From the cell containing the given text, extract its center point as [x, y] coordinate. 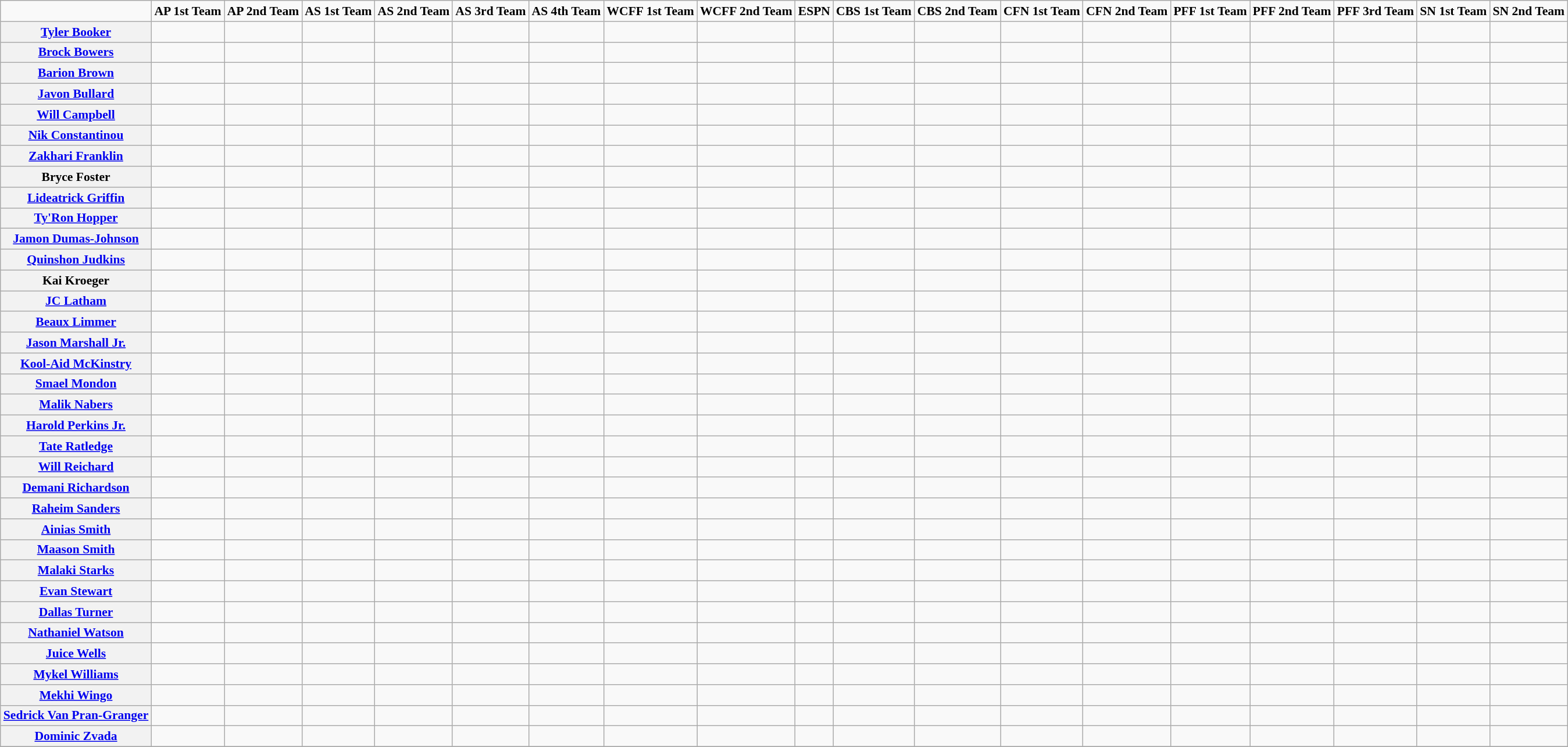
Quinshon Judkins [76, 260]
Kai Kroeger [76, 280]
AS 1st Team [338, 11]
Malik Nabers [76, 405]
Zakhari Franklin [76, 156]
Maason Smith [76, 550]
Harold Perkins Jr. [76, 426]
AS 3rd Team [491, 11]
Malaki Starks [76, 571]
Ainias Smith [76, 529]
Tate Ratledge [76, 446]
SN 2nd Team [1528, 11]
Demani Richardson [76, 488]
PFF 3rd Team [1376, 11]
Beaux Limmer [76, 322]
CBS 2nd Team [958, 11]
Dominic Zvada [76, 737]
Brock Bowers [76, 52]
Kool-Aid McKinstry [76, 364]
Sedrick Van Pran-Granger [76, 716]
Ty'Ron Hopper [76, 218]
Nathaniel Watson [76, 633]
Juice Wells [76, 654]
Will Campbell [76, 115]
PFF 1st Team [1210, 11]
JC Latham [76, 301]
WCFF 1st Team [650, 11]
SN 1st Team [1453, 11]
Bryce Foster [76, 177]
Lideatrick Griffin [76, 198]
PFF 2nd Team [1292, 11]
Tyler Booker [76, 32]
AS 4th Team [566, 11]
Barion Brown [76, 73]
Dallas Turner [76, 612]
Raheim Sanders [76, 508]
CFN 1st Team [1042, 11]
Will Reichard [76, 467]
Evan Stewart [76, 592]
CFN 2nd Team [1127, 11]
AS 2nd Team [414, 11]
Smael Mondon [76, 384]
Mekhi Wingo [76, 695]
WCFF 2nd Team [747, 11]
Javon Bullard [76, 94]
CBS 1st Team [874, 11]
Nik Constantinou [76, 136]
Mykel Williams [76, 674]
AP 2nd Team [263, 11]
AP 1st Team [187, 11]
Jason Marshall Jr. [76, 343]
Jamon Dumas-Johnson [76, 239]
ESPN [814, 11]
